Determine the (x, y) coordinate at the center of the cell enclosing the given text.  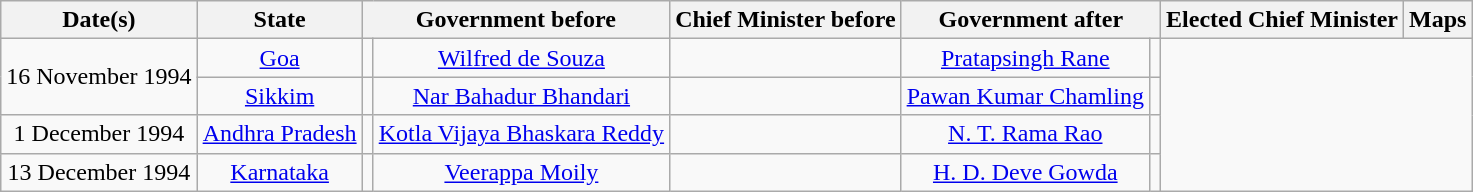
Sikkim (280, 96)
Pawan Kumar Chamling (1025, 96)
Chief Minister before (786, 20)
Andhra Pradesh (280, 134)
Karnataka (280, 172)
Goa (280, 58)
13 December 1994 (99, 172)
1 December 1994 (99, 134)
Government after (1030, 20)
State (280, 20)
Pratapsingh Rane (1025, 58)
N. T. Rama Rao (1025, 134)
Maps (1438, 20)
Kotla Vijaya Bhaskara Reddy (521, 134)
Elected Chief Minister (1282, 20)
Nar Bahadur Bhandari (521, 96)
Wilfred de Souza (521, 58)
Government before (516, 20)
Veerappa Moily (521, 172)
Date(s) (99, 20)
H. D. Deve Gowda (1025, 172)
16 November 1994 (99, 77)
